Pinpoint the cell where the given text exists, returning its (X, Y) midpoint coordinate. 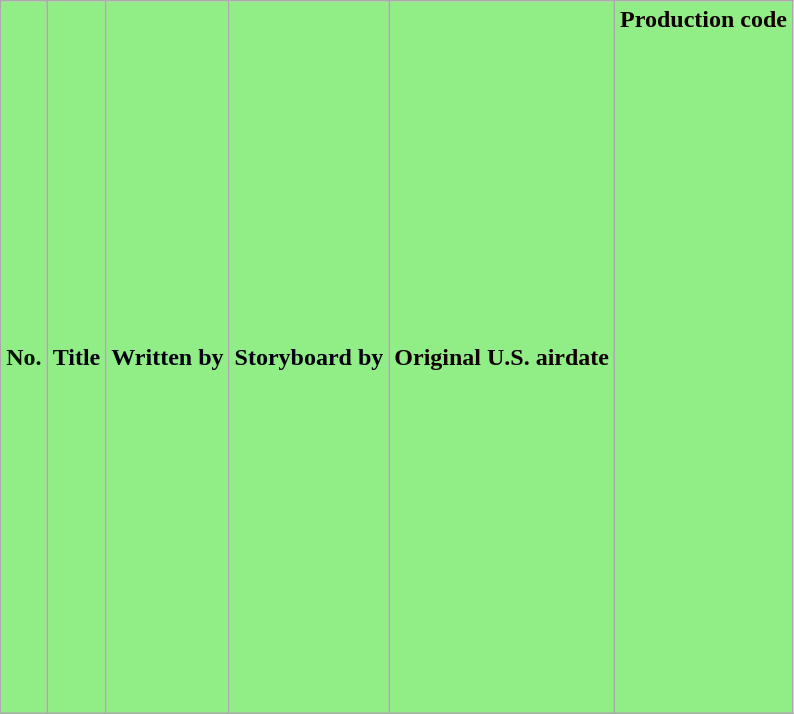
Original U.S. airdate (502, 358)
Written by (168, 358)
No. (24, 358)
Title (76, 358)
Production code (704, 358)
Storyboard by (309, 358)
